Locate the cell with the specified text and output its [X, Y] center coordinate. 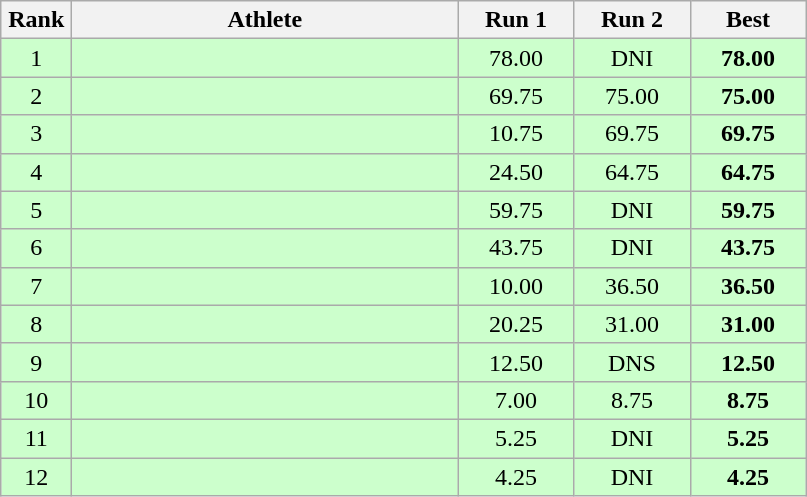
2 [36, 96]
20.25 [516, 324]
12 [36, 477]
10.75 [516, 134]
10 [36, 400]
Run 2 [632, 20]
11 [36, 438]
Athlete [265, 20]
8 [36, 324]
9 [36, 362]
24.50 [516, 172]
4 [36, 172]
Best [748, 20]
6 [36, 248]
10.00 [516, 286]
3 [36, 134]
DNS [632, 362]
1 [36, 58]
5 [36, 210]
7.00 [516, 400]
7 [36, 286]
Run 1 [516, 20]
Rank [36, 20]
